Identify which cell holds the provided text, then report its (x, y) central coordinate. 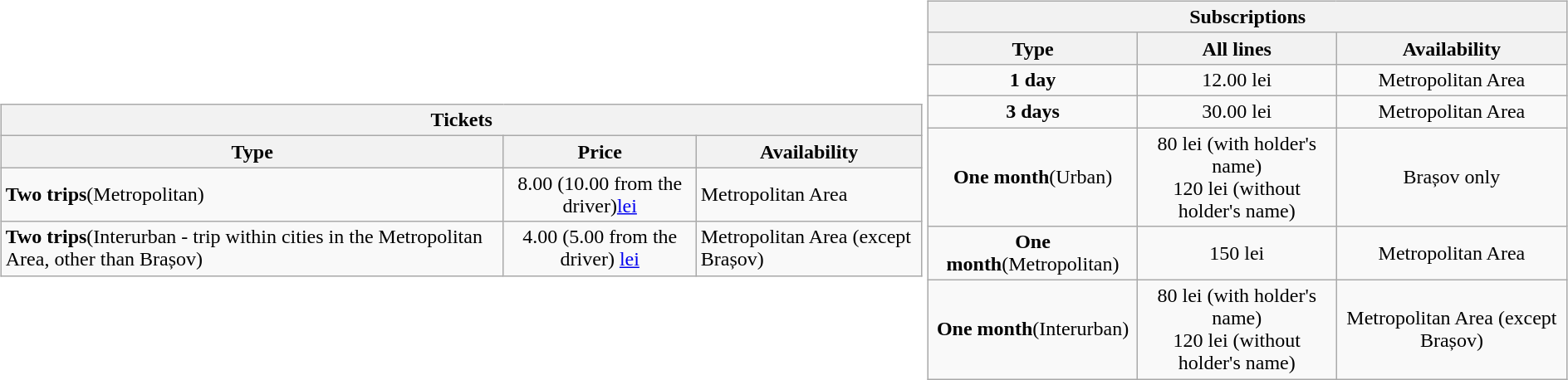
Brașov only (1452, 178)
30.00 lei (1237, 111)
Subscriptions (1247, 17)
One month(Urban) (1033, 178)
3 days (1033, 111)
Price (600, 152)
4.00 (5.00 from the driver) lei (600, 249)
One month(Metropolitan) (1033, 254)
Tickets (462, 120)
150 lei (1237, 254)
12.00 lei (1237, 80)
All lines (1237, 48)
One month(Interurban) (1033, 330)
Two trips(Metropolitan) (252, 194)
8.00 (10.00 from the driver)lei (600, 194)
Two trips(Interurban - trip within cities in the Metropolitan Area, other than Brașov) (252, 249)
1 day (1033, 80)
